Scan for the cell matching the given text and deliver its (X, Y) coordinate at center. 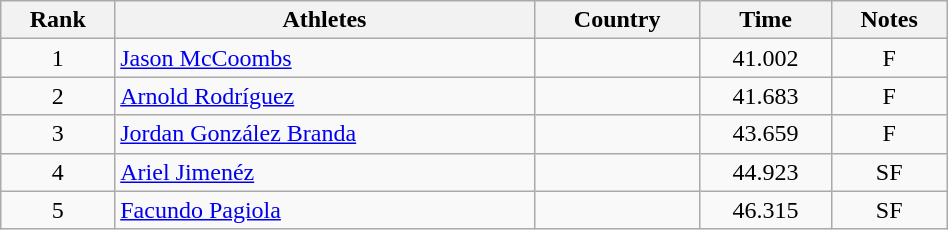
41.683 (766, 96)
44.923 (766, 172)
2 (58, 96)
Arnold Rodríguez (324, 96)
1 (58, 58)
3 (58, 134)
4 (58, 172)
Facundo Pagiola (324, 210)
43.659 (766, 134)
Jordan González Branda (324, 134)
Country (617, 20)
Athletes (324, 20)
Ariel Jimenéz (324, 172)
Time (766, 20)
Rank (58, 20)
41.002 (766, 58)
5 (58, 210)
46.315 (766, 210)
Jason McCoombs (324, 58)
Notes (889, 20)
